Return (x, y) of the center of cell containing provided text 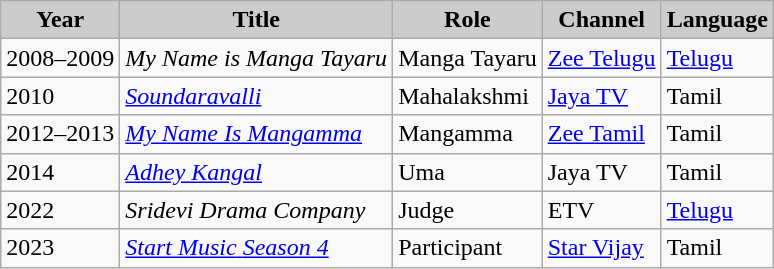
Sridevi Drama Company (256, 210)
2022 (60, 210)
ETV (602, 210)
2012–2013 (60, 134)
2010 (60, 96)
Role (468, 20)
Mangamma (468, 134)
My Name is Manga Tayaru (256, 58)
Judge (468, 210)
Participant (468, 248)
Title (256, 20)
Mahalakshmi (468, 96)
Start Music Season 4 (256, 248)
Manga Tayaru (468, 58)
Zee Telugu (602, 58)
2023 (60, 248)
Star Vijay (602, 248)
Uma (468, 172)
Zee Tamil (602, 134)
Soundaravalli (256, 96)
Year (60, 20)
2014 (60, 172)
Language (717, 20)
Adhey Kangal (256, 172)
2008–2009 (60, 58)
My Name Is Mangamma (256, 134)
Channel (602, 20)
